Locate the cell with the specified text and output its [x, y] center coordinate. 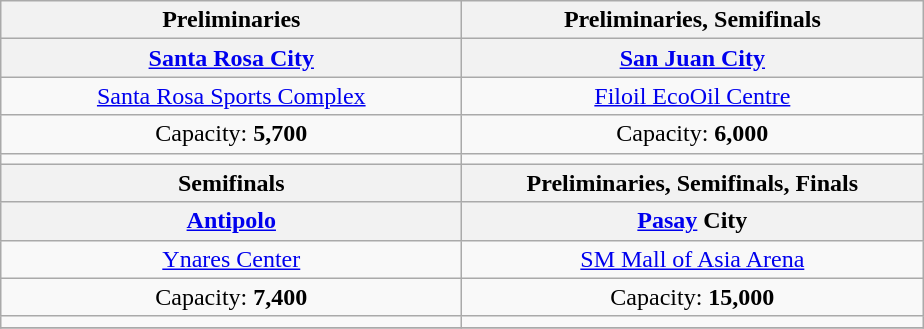
Preliminaries, Semifinals [692, 20]
Pasay City [692, 221]
Capacity: 5,700 [232, 134]
Antipolo [232, 221]
Capacity: 6,000 [692, 134]
Santa Rosa Sports Complex [232, 96]
Capacity: 7,400 [232, 297]
San Juan City [692, 58]
Preliminaries [232, 20]
Ynares Center [232, 259]
Capacity: 15,000 [692, 297]
Semifinals [232, 183]
Santa Rosa City [232, 58]
Filoil EcoOil Centre [692, 96]
Preliminaries, Semifinals, Finals [692, 183]
SM Mall of Asia Arena [692, 259]
